Return the (X, Y) coordinate for the center point of the cell that contains the specified text.  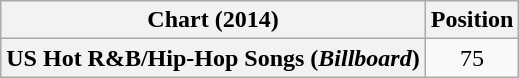
Chart (2014) (213, 20)
75 (472, 58)
Position (472, 20)
US Hot R&B/Hip-Hop Songs (Billboard) (213, 58)
